Identify which cell holds the provided text, then report its [X, Y] central coordinate. 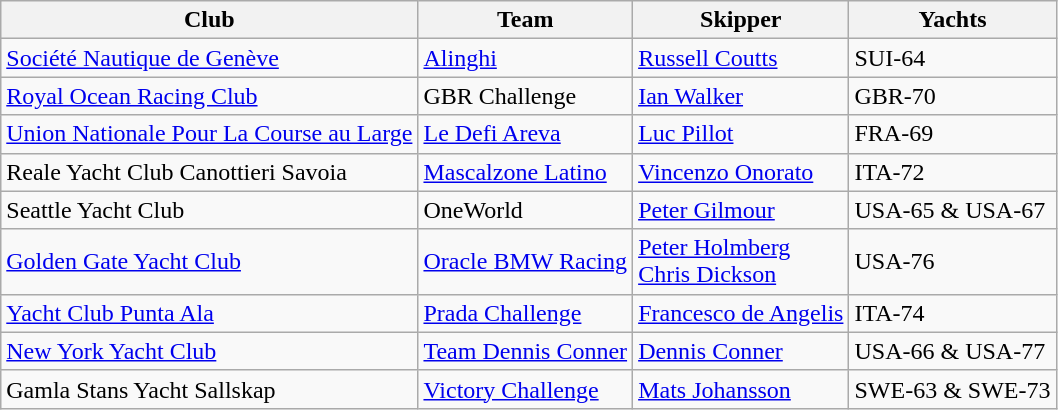
Yacht Club Punta Ala [210, 313]
Club [210, 20]
Gamla Stans Yacht Sallskap [210, 389]
USA-66 & USA-77 [952, 351]
Yachts [952, 20]
GBR-70 [952, 96]
Reale Yacht Club Canottieri Savoia [210, 172]
Dennis Conner [741, 351]
Royal Ocean Racing Club [210, 96]
Peter Gilmour [741, 210]
FRA-69 [952, 134]
Seattle Yacht Club [210, 210]
Prada Challenge [526, 313]
Victory Challenge [526, 389]
SWE-63 & SWE-73 [952, 389]
Union Nationale Pour La Course au Large [210, 134]
USA-76 [952, 262]
Mascalzone Latino [526, 172]
GBR Challenge [526, 96]
Russell Coutts [741, 58]
Golden Gate Yacht Club [210, 262]
New York Yacht Club [210, 351]
Peter Holmberg Chris Dickson [741, 262]
Mats Johansson [741, 389]
SUI-64 [952, 58]
ITA-74 [952, 313]
Vincenzo Onorato [741, 172]
Team Dennis Conner [526, 351]
Luc Pillot [741, 134]
Société Nautique de Genève [210, 58]
ITA-72 [952, 172]
Alinghi [526, 58]
USA-65 & USA-67 [952, 210]
Francesco de Angelis [741, 313]
Oracle BMW Racing [526, 262]
Team [526, 20]
Ian Walker [741, 96]
OneWorld [526, 210]
Le Defi Areva [526, 134]
Skipper [741, 20]
